Find where the given text appears and provide that cell's center as [x, y] coordinate. 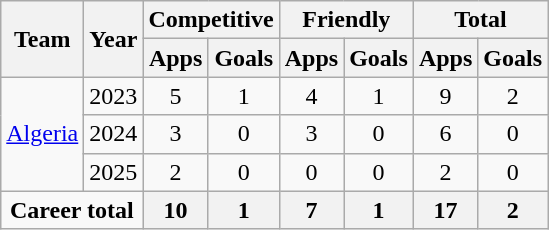
Team [42, 39]
7 [311, 210]
9 [445, 96]
Algeria [42, 134]
Total [480, 20]
5 [176, 96]
2025 [114, 172]
4 [311, 96]
2023 [114, 96]
Year [114, 39]
Friendly [346, 20]
Career total [72, 210]
17 [445, 210]
2024 [114, 134]
10 [176, 210]
6 [445, 134]
Competitive [211, 20]
